Provide the [x, y] coordinate of the cell's center where the given text is located.  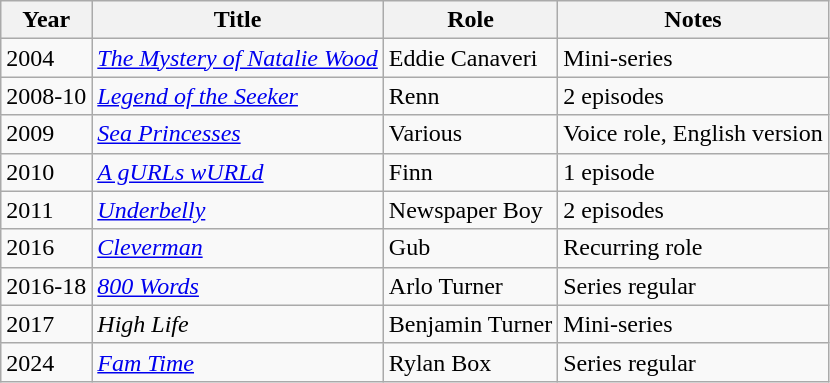
2011 [46, 210]
Various [470, 134]
The Mystery of Natalie Wood [238, 58]
Legend of the Seeker [238, 96]
Voice role, English version [694, 134]
High Life [238, 324]
Year [46, 20]
Renn [470, 96]
Cleverman [238, 248]
2024 [46, 362]
Notes [694, 20]
Recurring role [694, 248]
A gURLs wURLd [238, 172]
Role [470, 20]
1 episode [694, 172]
2016 [46, 248]
2004 [46, 58]
Arlo Turner [470, 286]
Fam Time [238, 362]
Rylan Box [470, 362]
Gub [470, 248]
Eddie Canaveri [470, 58]
Newspaper Boy [470, 210]
Sea Princesses [238, 134]
Finn [470, 172]
800 Words [238, 286]
2008-10 [46, 96]
2016-18 [46, 286]
2009 [46, 134]
2017 [46, 324]
Benjamin Turner [470, 324]
2010 [46, 172]
Title [238, 20]
Underbelly [238, 210]
